Scan for the cell matching the given text and deliver its [x, y] coordinate at center. 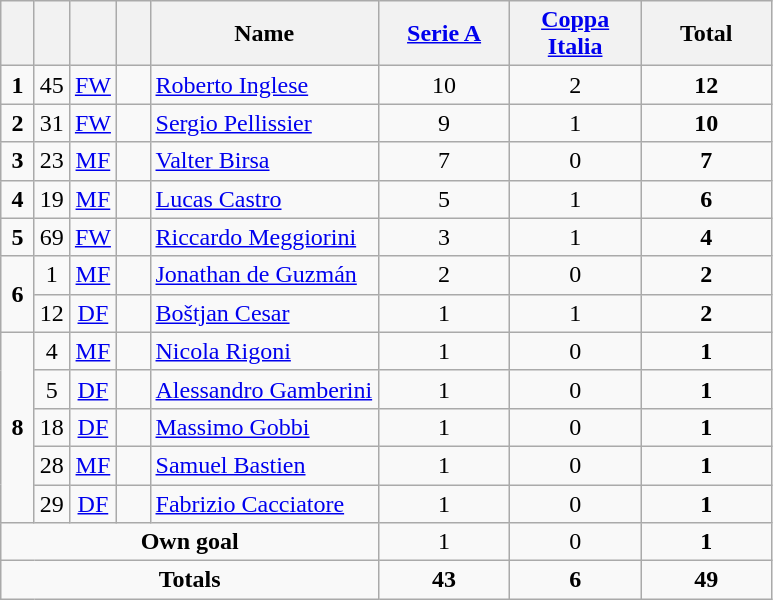
Name [264, 34]
8 [18, 427]
45 [52, 85]
43 [444, 580]
29 [52, 503]
23 [52, 161]
Nicola Rigoni [264, 351]
Alessandro Gamberini [264, 389]
28 [52, 465]
49 [706, 580]
Valter Birsa [264, 161]
Riccardo Meggiorini [264, 237]
Sergio Pellissier [264, 123]
Lucas Castro [264, 199]
19 [52, 199]
Totals [190, 580]
Coppa Italia [576, 34]
Total [706, 34]
18 [52, 427]
Serie A [444, 34]
Massimo Gobbi [264, 427]
Jonathan de Guzmán [264, 275]
Own goal [190, 542]
31 [52, 123]
Samuel Bastien [264, 465]
Roberto Inglese [264, 85]
Fabrizio Cacciatore [264, 503]
9 [444, 123]
Boštjan Cesar [264, 313]
69 [52, 237]
